For the text-containing cell, return its midpoint in [X, Y] coordinate format. 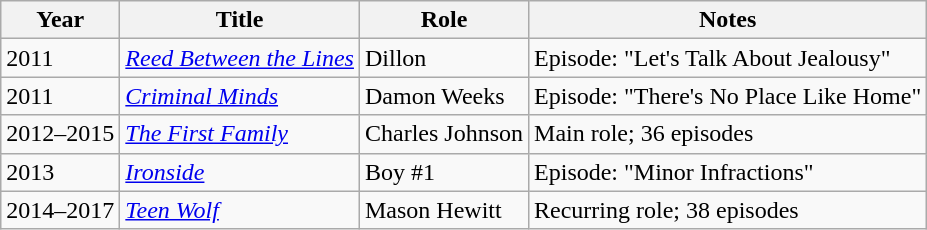
Episode: "Minor Infractions" [728, 172]
2012–2015 [60, 134]
Year [60, 20]
Episode: "Let's Talk About Jealousy" [728, 58]
Criminal Minds [240, 96]
Recurring role; 38 episodes [728, 210]
2014–2017 [60, 210]
Ironside [240, 172]
Mason Hewitt [444, 210]
Charles Johnson [444, 134]
Boy #1 [444, 172]
Teen Wolf [240, 210]
2013 [60, 172]
Reed Between the Lines [240, 58]
Notes [728, 20]
Dillon [444, 58]
Damon Weeks [444, 96]
Title [240, 20]
The First Family [240, 134]
Main role; 36 episodes [728, 134]
Episode: "There's No Place Like Home" [728, 96]
Role [444, 20]
